Identify which cell holds the provided text, then report its [X, Y] central coordinate. 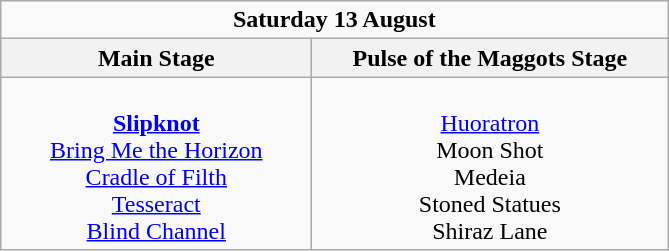
Saturday 13 August [334, 20]
Slipknot Bring Me the Horizon Cradle of Filth Tesseract Blind Channel [156, 164]
Main Stage [156, 58]
Huoratron Moon Shot Medeia Stoned Statues Shiraz Lane [490, 164]
Pulse of the Maggots Stage [490, 58]
